Locate the cell with the specified text and output its [X, Y] center coordinate. 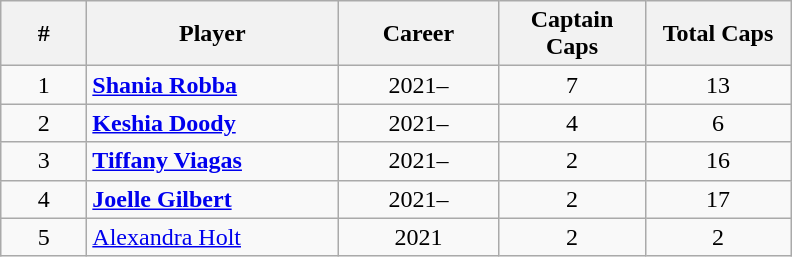
1 [44, 85]
# [44, 34]
16 [718, 161]
Joelle Gilbert [212, 199]
2021 [418, 237]
Shania Robba [212, 85]
13 [718, 85]
Keshia Doody [212, 123]
Tiffany Viagas [212, 161]
3 [44, 161]
Captain Caps [572, 34]
17 [718, 199]
6 [718, 123]
Career [418, 34]
Alexandra Holt [212, 237]
Total Caps [718, 34]
7 [572, 85]
5 [44, 237]
Player [212, 34]
